Detect which cell encompasses the target text, then output its [x, y] center coordinate. 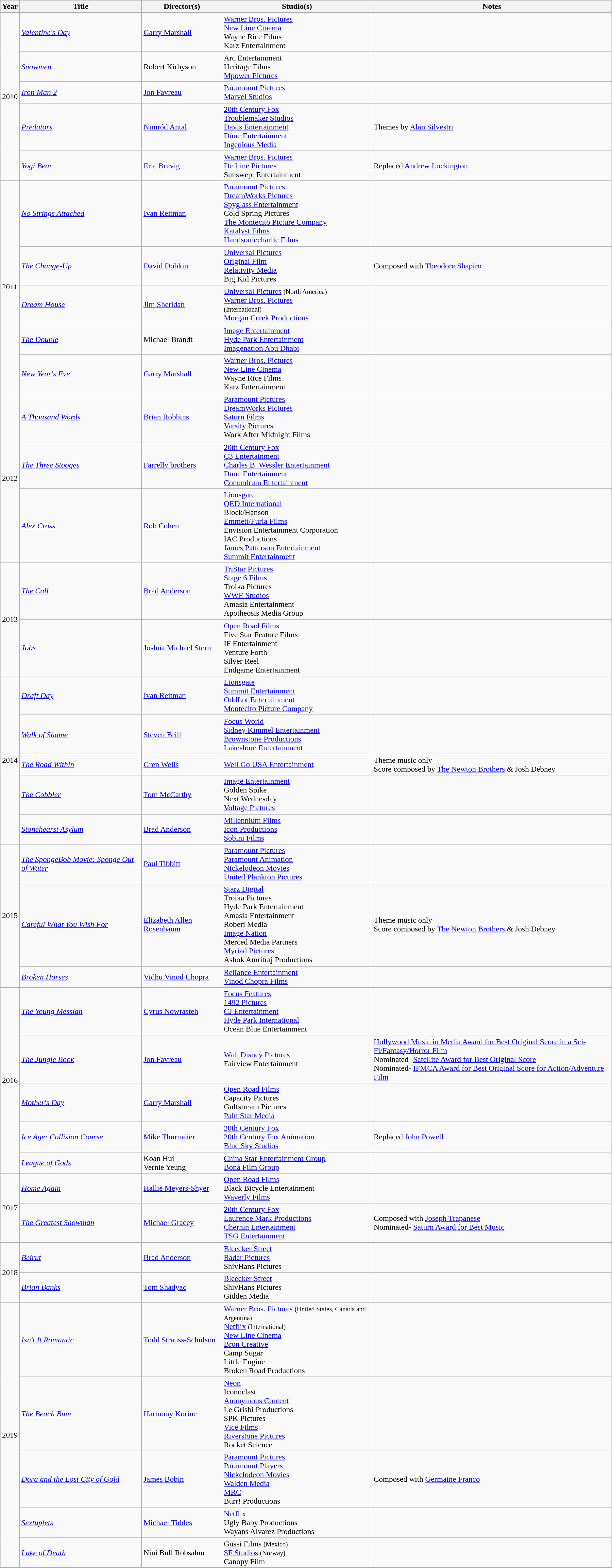
2010 [10, 97]
Robert Kirbyson [182, 67]
Valentine's Day [81, 32]
China Star Entertainment GroupBona Film Group [297, 1163]
Michael Tiddes [182, 1523]
Open Road FilmsCapacity PicturesGulfstream PicturesPalmStar Media [297, 1102]
The Young Messiah [81, 1011]
The Beach Bum [81, 1414]
Bleecker StreetShivHans PicturesGidden Media [297, 1287]
Open Road FilmsBlack Bicycle EntertainmentWaverly Films [297, 1188]
Dream House [81, 305]
Nini Bull Robsahm [182, 1553]
Snowmen [81, 67]
2016 [10, 1080]
James Bobin [182, 1479]
Millennium FilmsIcon ProductionsSobini Films [297, 829]
Cyrus Nowrasteh [182, 1011]
20th Century FoxTroublemaker StudiosDavis EntertainmentDune EntertainmentIngenious Media [297, 127]
Paramount PicturesDreamWorks PicturesSaturn FilmsVarsity PicturesWork After Midnight Films [297, 417]
Arc EntertainmentHeritage FilmsMpower Pictures [297, 67]
Jobs [81, 648]
Title [81, 7]
New Year's Eve [81, 373]
The SpongeBob Movie: Sponge Out of Water [81, 864]
Walt Disney PicturesFairview Entertainment [297, 1059]
Warner Bros. PicturesDe Line PicturesSunswept Entertainment [297, 166]
Koan HuiVernie Yeung [182, 1163]
Tom Shadyac [182, 1287]
Steven Brill [182, 734]
Director(s) [182, 7]
Jim Sheridan [182, 305]
David Dobkin [182, 265]
Year [10, 7]
2018 [10, 1272]
Brian Banks [81, 1287]
No Strings Attached [81, 213]
The Change-Up [81, 265]
20th Century Fox20th Century Fox AnimationBlue Sky Studios [297, 1137]
Paramount PicturesDreamWorks PicturesSpyglass EntertainmentCold Spring PicturesThe Montecito Picture CompanyKatalyst FilmsHandsomecharlie Films [297, 213]
Predators [81, 127]
Paramount PicturesMarvel Studios [297, 92]
TriStar PicturesStage 6 FilmsTroika PicturesWWE StudiosAmasia EntertainmentApotheosis Media Group [297, 591]
Studio(s) [297, 7]
The Road Within [81, 764]
Careful What You Wish For [81, 925]
2015 [10, 916]
Alex Cross [81, 526]
Focus Features1492 PicturesCJ EntertainmentHyde Park InternationalOcean Blue Entertainment [297, 1011]
Farrelly brothers [182, 465]
Paramount PicturesParamount AnimationNickelodeon MoviesUnited Plankton Pictures [297, 864]
Stonehearst Asylum [81, 829]
Beirut [81, 1257]
Focus WorldSidney Kimmel EntertainmentBrownstone ProductionsLakeshore Entertainment [297, 734]
Composed with Theodore Shapiro [492, 265]
Image EntertainmentGolden SpikeNext WednesdayVoltage Pictures [297, 794]
Harmony Korine [182, 1414]
League of Gods [81, 1163]
Walk of Shame [81, 734]
2013 [10, 620]
Open Road FilmsFive Star Feature FilmsIF EntertainmentVenture ForthSilver ReelEndgame Entertainment [297, 648]
Nimród Antal [182, 127]
Tom McCarthy [182, 794]
Composed with Joseph TrapaneseNominated- Saturn Award for Best Music [492, 1223]
Elizabeth Allen Rosenbaum [182, 925]
Michael Gracey [182, 1223]
Replaced Andrew Lockington [492, 166]
NeonIconoclastAnonymous ContentLe Grisbi ProductionsSPK PicturesVice FilmsRiverstone PicturesRocket Science [297, 1414]
NetflixUgly Baby ProductionsWayans Alvarez Productions [297, 1523]
Michael Brandt [182, 339]
Home Again [81, 1188]
The Double [81, 339]
Draft Day [81, 696]
Universal Pictures (North America)Warner Bros. Pictures(International)Morgan Creek Productions [297, 305]
Hallie Meyers-Shyer [182, 1188]
Mike Thurmeier [182, 1137]
Paramount PicturesParamount PlayersNickelodeon MoviesWalden MediaMRCBurr! Productions [297, 1479]
20th Century FoxLaurence Mark ProductionsChernin EntertainmentTSG Entertainment [297, 1223]
Broken Horses [81, 977]
Joshua Michael Stern [182, 648]
The Cobbler [81, 794]
Ice Age: Collision Course [81, 1137]
Todd Strauss-Schulson [182, 1340]
Brian Robbins [182, 417]
2012 [10, 478]
20th Century FoxC3 EntertainmentCharles B. Wessler EntertainmentDune EntertainmentConundrum Entertainment [297, 465]
Lake of Death [81, 1553]
2011 [10, 287]
The Greatest Showman [81, 1223]
Paul Tibbitt [182, 864]
Gren Wells [182, 764]
Replaced John Powell [492, 1137]
Well Go USA Entertainment [297, 764]
A Thousand Words [81, 417]
Vidhu Vinod Chopra [182, 977]
Yogi Bear [81, 166]
Dora and the Lost City of Gold [81, 1479]
Sextuplets [81, 1523]
Isn't It Romantic [81, 1340]
LionsgateSummit EntertainmentOddLot EntertainmentMontecito Picture Company [297, 696]
2017 [10, 1208]
Composed with Germaine Franco [492, 1479]
Notes [492, 7]
Bleecker StreetRadar PicturesShivHans Pictures [297, 1257]
Universal PicturesOriginal FilmRelativity MediaBig Kid Pictures [297, 265]
Gussi Films (Mexico)SF Studios (Norway)Canopy Film [297, 1553]
The Call [81, 591]
2019 [10, 1435]
The Three Stooges [81, 465]
Image EntertainmentHyde Park EntertainmentImagenation Abu Dhabi [297, 339]
Mother's Day [81, 1102]
Rob Cohen [182, 526]
2014 [10, 760]
Eric Brevig [182, 166]
Iron Man 2 [81, 92]
Themes by Alan Silvestri [492, 127]
The Jungle Book [81, 1059]
Reliance EntertainmentVinod Chopra Films [297, 977]
